Scan for the cell matching the given text and deliver its (X, Y) coordinate at center. 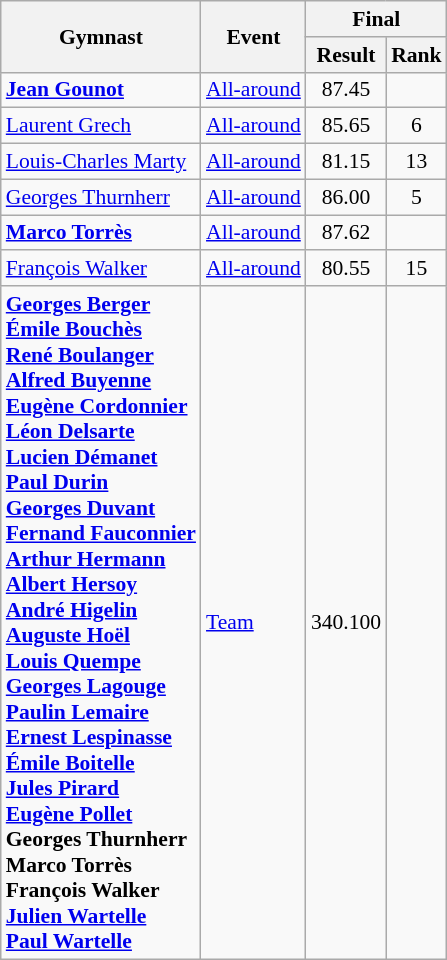
François Walker (101, 269)
Georges Thurnherr (101, 197)
Laurent Grech (101, 126)
Final (376, 19)
80.55 (346, 269)
Gymnast (101, 36)
340.100 (346, 622)
Louis-Charles Marty (101, 162)
85.65 (346, 126)
6 (416, 126)
87.62 (346, 233)
5 (416, 197)
Result (346, 55)
Jean Gounot (101, 90)
Rank (416, 55)
15 (416, 269)
81.15 (346, 162)
13 (416, 162)
Marco Torrès (101, 233)
Event (254, 36)
86.00 (346, 197)
Team (254, 622)
87.45 (346, 90)
